Return the [x, y] coordinate for the center point of the cell that contains the specified text.  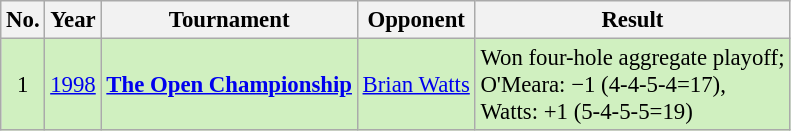
The Open Championship [229, 85]
Brian Watts [416, 85]
1 [23, 85]
No. [23, 20]
1998 [73, 85]
Year [73, 20]
Tournament [229, 20]
Won four-hole aggregate playoff;O'Meara: −1 (4-4-5-4=17),Watts: +1 (5-4-5-5=19) [632, 85]
Result [632, 20]
Opponent [416, 20]
